Find where the given text appears and provide that cell's center as (X, Y) coordinate. 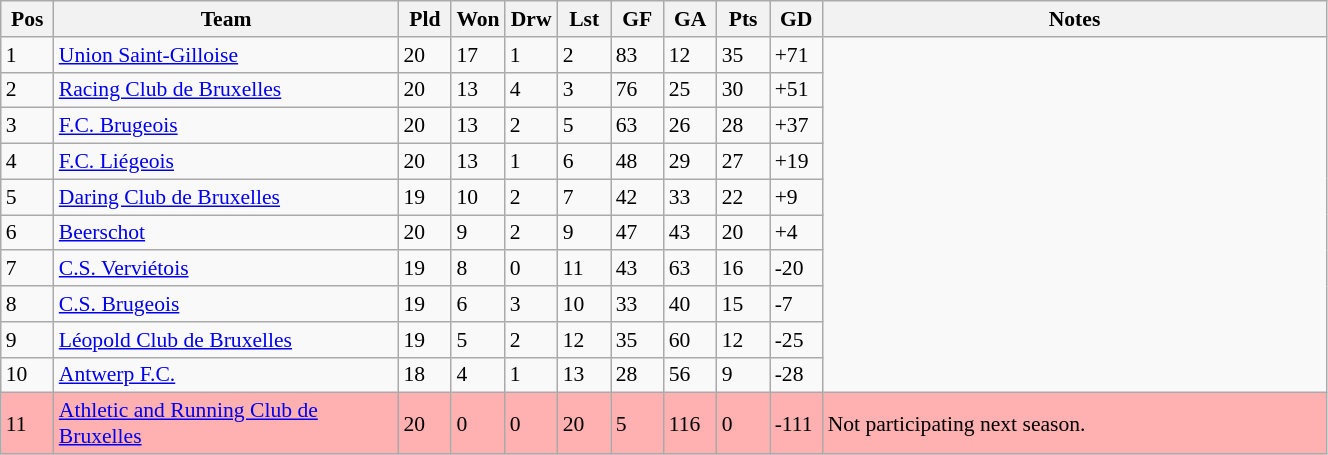
27 (744, 162)
+37 (796, 126)
C.S. Verviétois (226, 269)
+4 (796, 233)
116 (690, 424)
Pld (424, 19)
Antwerp F.C. (226, 375)
Notes (1075, 19)
Lst (584, 19)
GA (690, 19)
26 (690, 126)
Racing Club de Bruxelles (226, 90)
F.C. Liégeois (226, 162)
Team (226, 19)
-7 (796, 304)
29 (690, 162)
Pts (744, 19)
48 (638, 162)
15 (744, 304)
Léopold Club de Bruxelles (226, 340)
-20 (796, 269)
Beerschot (226, 233)
F.C. Brugeois (226, 126)
Union Saint-Gilloise (226, 55)
76 (638, 90)
+9 (796, 197)
Drw (532, 19)
47 (638, 233)
Athletic and Running Club de Bruxelles (226, 424)
Won (478, 19)
17 (478, 55)
30 (744, 90)
-28 (796, 375)
60 (690, 340)
83 (638, 55)
Daring Club de Bruxelles (226, 197)
42 (638, 197)
25 (690, 90)
+71 (796, 55)
GF (638, 19)
Not participating next season. (1075, 424)
-111 (796, 424)
-25 (796, 340)
18 (424, 375)
40 (690, 304)
C.S. Brugeois (226, 304)
Pos (28, 19)
16 (744, 269)
GD (796, 19)
+19 (796, 162)
56 (690, 375)
22 (744, 197)
+51 (796, 90)
